Output the [x, y] coordinate of the center of the cell containing the given text.  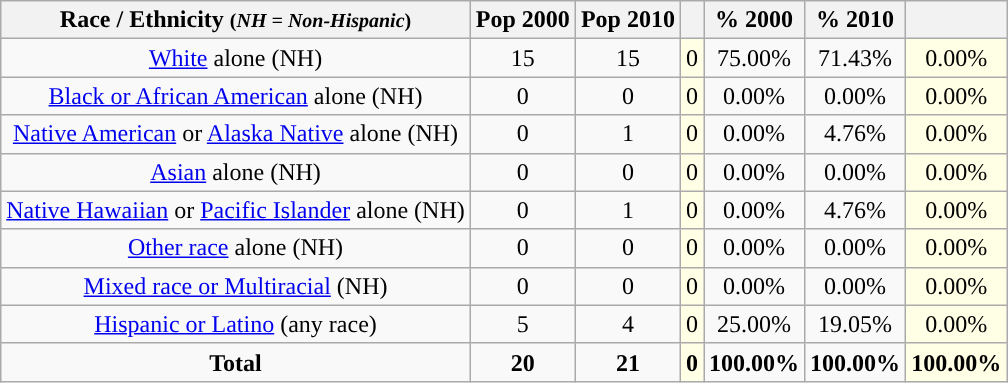
White alone (NH) [236, 58]
Hispanic or Latino (any race) [236, 324]
21 [628, 362]
Pop 2010 [628, 20]
75.00% [754, 58]
Native American or Alaska Native alone (NH) [236, 134]
71.43% [856, 58]
Pop 2000 [522, 20]
5 [522, 324]
Native Hawaiian or Pacific Islander alone (NH) [236, 210]
19.05% [856, 324]
Black or African American alone (NH) [236, 96]
% 2010 [856, 20]
Asian alone (NH) [236, 172]
Total [236, 362]
Other race alone (NH) [236, 248]
20 [522, 362]
Mixed race or Multiracial (NH) [236, 286]
4 [628, 324]
% 2000 [754, 20]
25.00% [754, 324]
Race / Ethnicity (NH = Non-Hispanic) [236, 20]
